Detect which cell encompasses the target text, then output its (x, y) center coordinate. 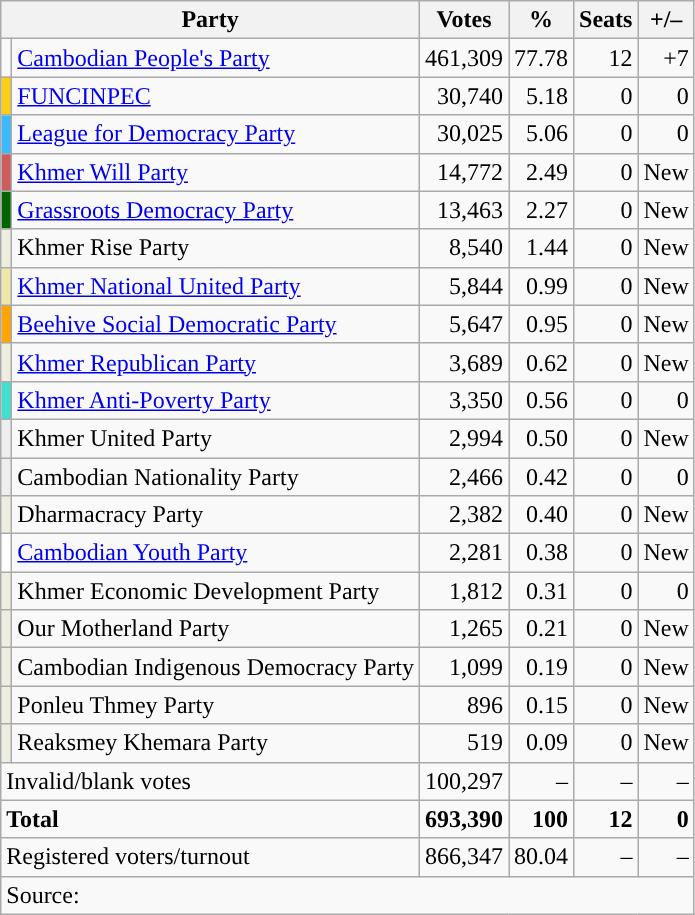
13,463 (464, 210)
0.38 (540, 553)
Dharmacracy Party (216, 515)
0.50 (540, 438)
Khmer Republican Party (216, 362)
1,265 (464, 629)
+7 (666, 58)
2,281 (464, 553)
Cambodian People's Party (216, 58)
1,812 (464, 591)
896 (464, 705)
3,689 (464, 362)
1,099 (464, 667)
5.18 (540, 96)
80.04 (540, 857)
0.99 (540, 286)
30,740 (464, 96)
0.42 (540, 477)
Khmer Rise Party (216, 248)
8,540 (464, 248)
Total (210, 819)
Khmer Economic Development Party (216, 591)
0.31 (540, 591)
0.21 (540, 629)
Cambodian Youth Party (216, 553)
0.62 (540, 362)
0.40 (540, 515)
Votes (464, 20)
Invalid/blank votes (210, 781)
519 (464, 743)
100 (540, 819)
77.78 (540, 58)
Beehive Social Democratic Party (216, 324)
14,772 (464, 172)
League for Democracy Party (216, 134)
461,309 (464, 58)
Cambodian Nationality Party (216, 477)
693,390 (464, 819)
Our Motherland Party (216, 629)
2.49 (540, 172)
5,844 (464, 286)
100,297 (464, 781)
Cambodian Indigenous Democracy Party (216, 667)
0.56 (540, 400)
+/– (666, 20)
2,994 (464, 438)
Khmer United Party (216, 438)
1.44 (540, 248)
2.27 (540, 210)
2,466 (464, 477)
% (540, 20)
Khmer Anti-Poverty Party (216, 400)
Khmer Will Party (216, 172)
Reaksmey Khemara Party (216, 743)
0.19 (540, 667)
Registered voters/turnout (210, 857)
3,350 (464, 400)
866,347 (464, 857)
Seats (606, 20)
5,647 (464, 324)
Khmer National United Party (216, 286)
0.09 (540, 743)
Party (210, 20)
0.95 (540, 324)
2,382 (464, 515)
30,025 (464, 134)
0.15 (540, 705)
Source: (348, 895)
FUNCINPEC (216, 96)
5.06 (540, 134)
Ponleu Thmey Party (216, 705)
Grassroots Democracy Party (216, 210)
